Determine the [x, y] coordinate at the center of the cell enclosing the given text.  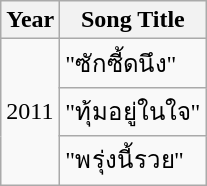
"ซักซี้ดนึง" [133, 64]
2011 [30, 112]
"ทุ้มอยู่ในใจ" [133, 112]
Year [30, 20]
Song Title [133, 20]
"พรุ่งนี้รวย" [133, 160]
